Output the [x, y] coordinate of the center of the cell containing the given text.  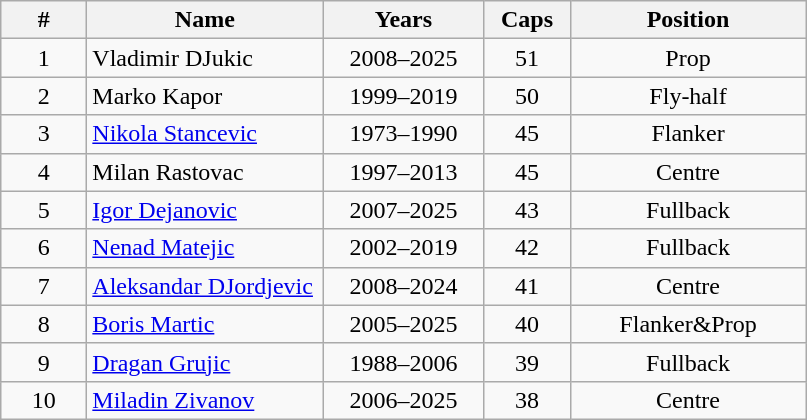
2002–2019 [404, 248]
7 [44, 286]
4 [44, 172]
39 [527, 362]
9 [44, 362]
50 [527, 96]
5 [44, 210]
40 [527, 324]
41 [527, 286]
Flanker [688, 134]
43 [527, 210]
1999–2019 [404, 96]
6 [44, 248]
Marko Kapor [205, 96]
Aleksandar DJordjevic [205, 286]
2007–2025 [404, 210]
Years [404, 20]
3 [44, 134]
Miladin Zivanov [205, 400]
38 [527, 400]
Nenad Matejic [205, 248]
1997–2013 [404, 172]
1 [44, 58]
Dragan Grujic [205, 362]
Fly-half [688, 96]
2008–2025 [404, 58]
Boris Martic [205, 324]
Prop [688, 58]
1973–1990 [404, 134]
2 [44, 96]
42 [527, 248]
2006–2025 [404, 400]
Position [688, 20]
10 [44, 400]
2005–2025 [404, 324]
Milan Rastovac [205, 172]
Nikola Stancevic [205, 134]
Igor Dejanovic [205, 210]
2008–2024 [404, 286]
Name [205, 20]
51 [527, 58]
Vladimir DJukic [205, 58]
8 [44, 324]
Flanker&Prop [688, 324]
1988–2006 [404, 362]
# [44, 20]
Caps [527, 20]
